Extract the [X, Y] coordinate from the center of the cell holding the provided text.  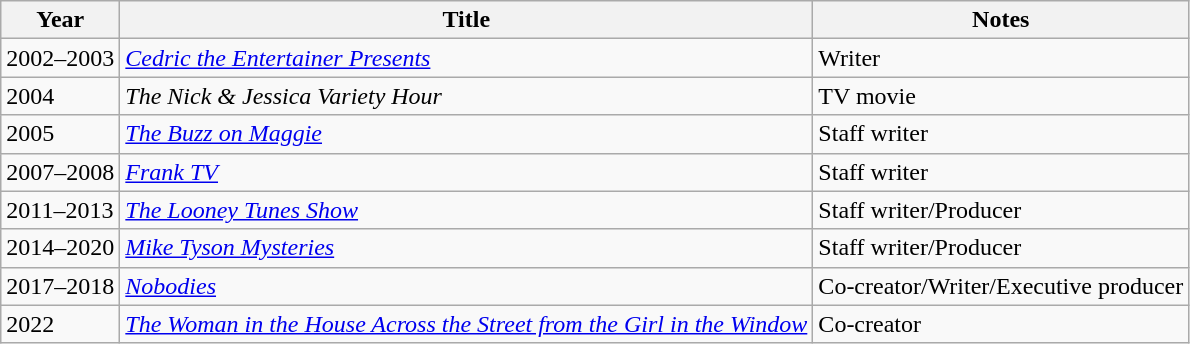
TV movie [1001, 96]
The Buzz on Maggie [466, 134]
The Nick & Jessica Variety Hour [466, 96]
Year [60, 20]
Mike Tyson Mysteries [466, 248]
Nobodies [466, 286]
Co-creator/Writer/Executive producer [1001, 286]
2017–2018 [60, 286]
Cedric the Entertainer Presents [466, 58]
2004 [60, 96]
2014–2020 [60, 248]
Writer [1001, 58]
2011–2013 [60, 210]
2007–2008 [60, 172]
Co-creator [1001, 324]
The Looney Tunes Show [466, 210]
The Woman in the House Across the Street from the Girl in the Window [466, 324]
2022 [60, 324]
Title [466, 20]
2002–2003 [60, 58]
Frank TV [466, 172]
2005 [60, 134]
Notes [1001, 20]
